Pinpoint the cell where the given text exists, returning its [X, Y] midpoint coordinate. 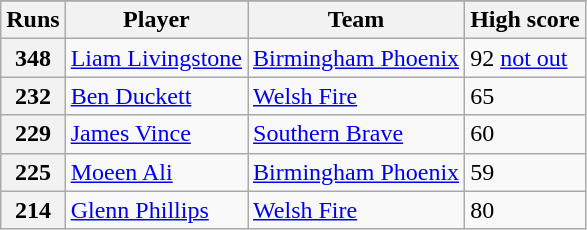
Moeen Ali [156, 172]
229 [33, 134]
James Vince [156, 134]
59 [526, 172]
Liam Livingstone [156, 58]
92 not out [526, 58]
Runs [33, 20]
60 [526, 134]
Glenn Phillips [156, 210]
Ben Duckett [156, 96]
348 [33, 58]
65 [526, 96]
Player [156, 20]
High score [526, 20]
Team [356, 20]
80 [526, 210]
214 [33, 210]
232 [33, 96]
Southern Brave [356, 134]
225 [33, 172]
